Determine the (x, y) coordinate at the center of the cell enclosing the given text.  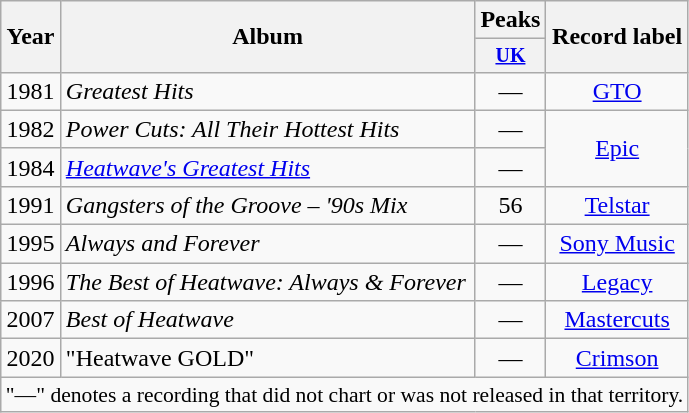
Peaks (510, 20)
GTO (617, 91)
Telstar (617, 205)
UK (510, 56)
1984 (31, 167)
Legacy (617, 282)
"Heatwave GOLD" (268, 358)
Power Cuts: All Their Hottest Hits (268, 129)
Epic (617, 148)
1996 (31, 282)
1991 (31, 205)
2007 (31, 320)
Gangsters of the Groove – '90s Mix (268, 205)
Crimson (617, 358)
Greatest Hits (268, 91)
Sony Music (617, 244)
Best of Heatwave (268, 320)
2020 (31, 358)
The Best of Heatwave: Always & Forever (268, 282)
Year (31, 37)
1982 (31, 129)
"—" denotes a recording that did not chart or was not released in that territory. (345, 395)
Mastercuts (617, 320)
Always and Forever (268, 244)
Record label (617, 37)
1995 (31, 244)
Album (268, 37)
1981 (31, 91)
56 (510, 205)
Heatwave's Greatest Hits (268, 167)
